Return [X, Y] of the center of cell containing provided text 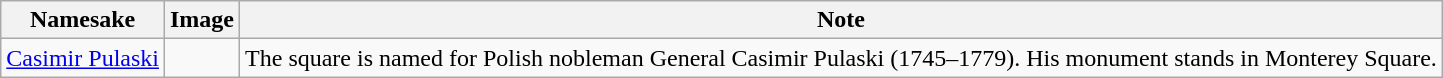
Casimir Pulaski [83, 58]
The square is named for Polish nobleman General Casimir Pulaski (1745–1779). His monument stands in Monterey Square. [842, 58]
Namesake [83, 20]
Image [202, 20]
Note [842, 20]
